Find where the given text appears and provide that cell's center as [X, Y] coordinate. 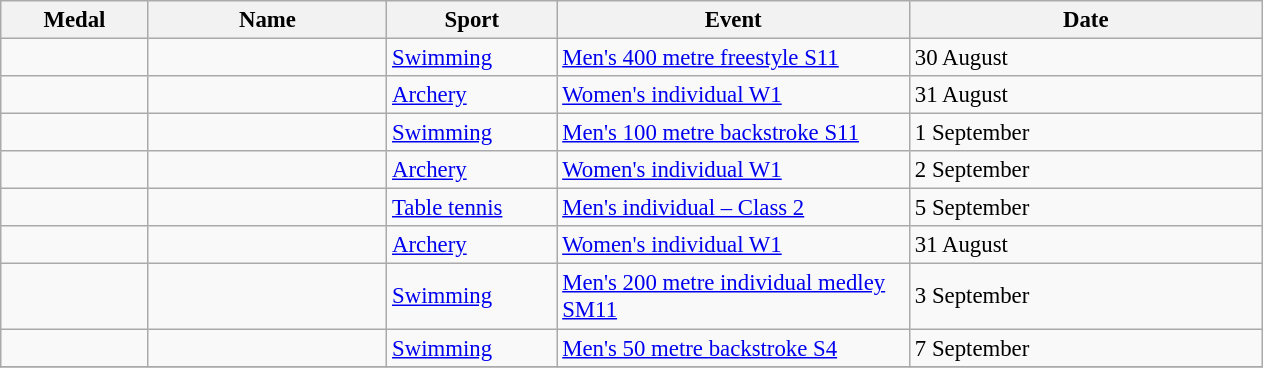
2 September [1086, 170]
Table tennis [472, 208]
Sport [472, 20]
30 August [1086, 58]
Men's 200 metre individual medley SM11 [734, 296]
Men's individual – Class 2 [734, 208]
1 September [1086, 133]
Date [1086, 20]
Medal [74, 20]
Men's 100 metre backstroke S11 [734, 133]
Men's 50 metre backstroke S4 [734, 348]
Event [734, 20]
5 September [1086, 208]
7 September [1086, 348]
3 September [1086, 296]
Men's 400 metre freestyle S11 [734, 58]
Name [268, 20]
